Find where the given text appears and provide that cell's center as [x, y] coordinate. 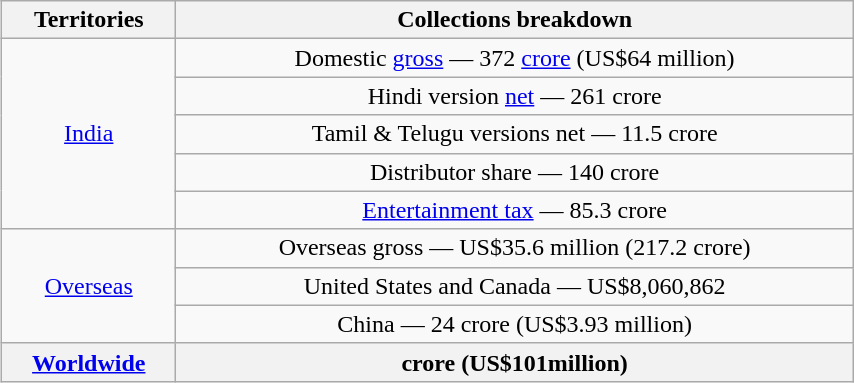
Distributor share — 140 crore [514, 172]
Collections breakdown [514, 20]
Worldwide [89, 362]
Overseas [89, 286]
Tamil & Telugu versions net — 11.5 crore [514, 134]
Hindi version net — 261 crore [514, 96]
Overseas gross — US$35.6 million (217.2 crore) [514, 248]
China — 24 crore (US$3.93 million) [514, 324]
Entertainment tax — 85.3 crore [514, 210]
United States and Canada — US$8,060,862 [514, 286]
crore (US$101million) [514, 362]
India [89, 134]
Domestic gross — 372 crore (US$64 million) [514, 58]
Territories [89, 20]
